Detect which cell encompasses the target text, then output its (X, Y) center coordinate. 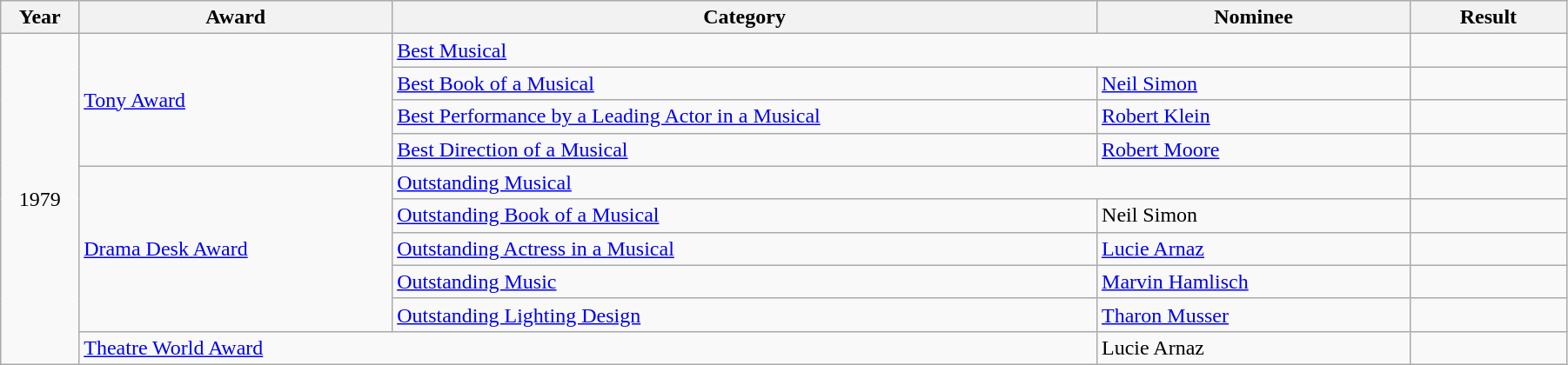
Outstanding Book of a Musical (745, 216)
Best Performance by a Leading Actor in a Musical (745, 116)
Year (40, 17)
Drama Desk Award (236, 249)
Outstanding Music (745, 282)
Nominee (1254, 17)
Best Direction of a Musical (745, 149)
Outstanding Musical (901, 182)
Tharon Musser (1254, 315)
Outstanding Actress in a Musical (745, 249)
1979 (40, 200)
Award (236, 17)
Best Book of a Musical (745, 83)
Robert Moore (1254, 149)
Robert Klein (1254, 116)
Best Musical (901, 50)
Outstanding Lighting Design (745, 315)
Category (745, 17)
Tony Award (236, 100)
Marvin Hamlisch (1254, 282)
Result (1488, 17)
Theatre World Award (588, 348)
